Detect which cell encompasses the target text, then output its (X, Y) center coordinate. 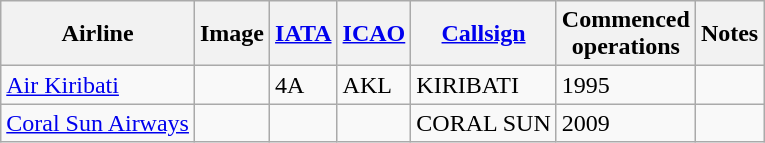
Air Kiribati (98, 85)
Notes (729, 34)
Callsign (484, 34)
IATA (304, 34)
KIRIBATI (484, 85)
AKL (374, 85)
CORAL SUN (484, 123)
ICAO (374, 34)
Coral Sun Airways (98, 123)
Image (232, 34)
2009 (626, 123)
Commencedoperations (626, 34)
Airline (98, 34)
1995 (626, 85)
4A (304, 85)
